Locate the cell with the specified text and output its [x, y] center coordinate. 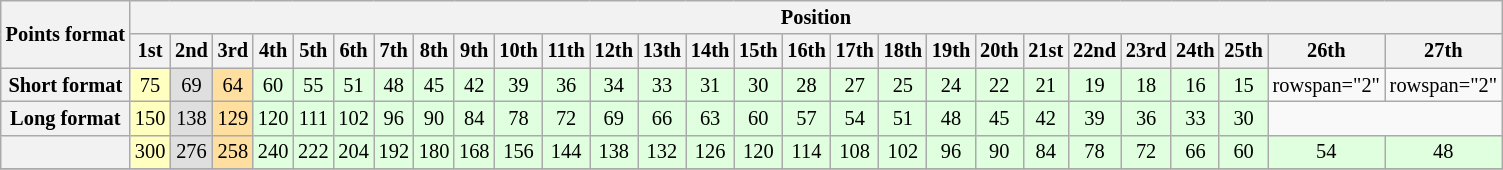
222 [313, 152]
18th [903, 51]
24th [1195, 51]
19th [951, 51]
108 [855, 152]
1st [150, 51]
26th [1326, 51]
75 [150, 85]
13th [662, 51]
18 [1146, 85]
16th [806, 51]
Points format [66, 34]
111 [313, 118]
55 [313, 85]
156 [518, 152]
10th [518, 51]
21st [1046, 51]
144 [566, 152]
204 [353, 152]
17th [855, 51]
180 [434, 152]
300 [150, 152]
23rd [1146, 51]
34 [614, 85]
168 [474, 152]
192 [394, 152]
28 [806, 85]
126 [710, 152]
20th [999, 51]
14th [710, 51]
25th [1243, 51]
240 [273, 152]
15 [1243, 85]
132 [662, 152]
11th [566, 51]
8th [434, 51]
276 [192, 152]
7th [394, 51]
22 [999, 85]
4th [273, 51]
114 [806, 152]
3rd [233, 51]
5th [313, 51]
9th [474, 51]
258 [233, 152]
64 [233, 85]
22nd [1094, 51]
31 [710, 85]
21 [1046, 85]
16 [1195, 85]
6th [353, 51]
Short format [66, 85]
57 [806, 118]
63 [710, 118]
15th [758, 51]
Long format [66, 118]
129 [233, 118]
Position [816, 17]
12th [614, 51]
150 [150, 118]
27th [1444, 51]
25 [903, 85]
24 [951, 85]
27 [855, 85]
19 [1094, 85]
2nd [192, 51]
